Provide the [X, Y] coordinate of the cell's center where the given text is located.  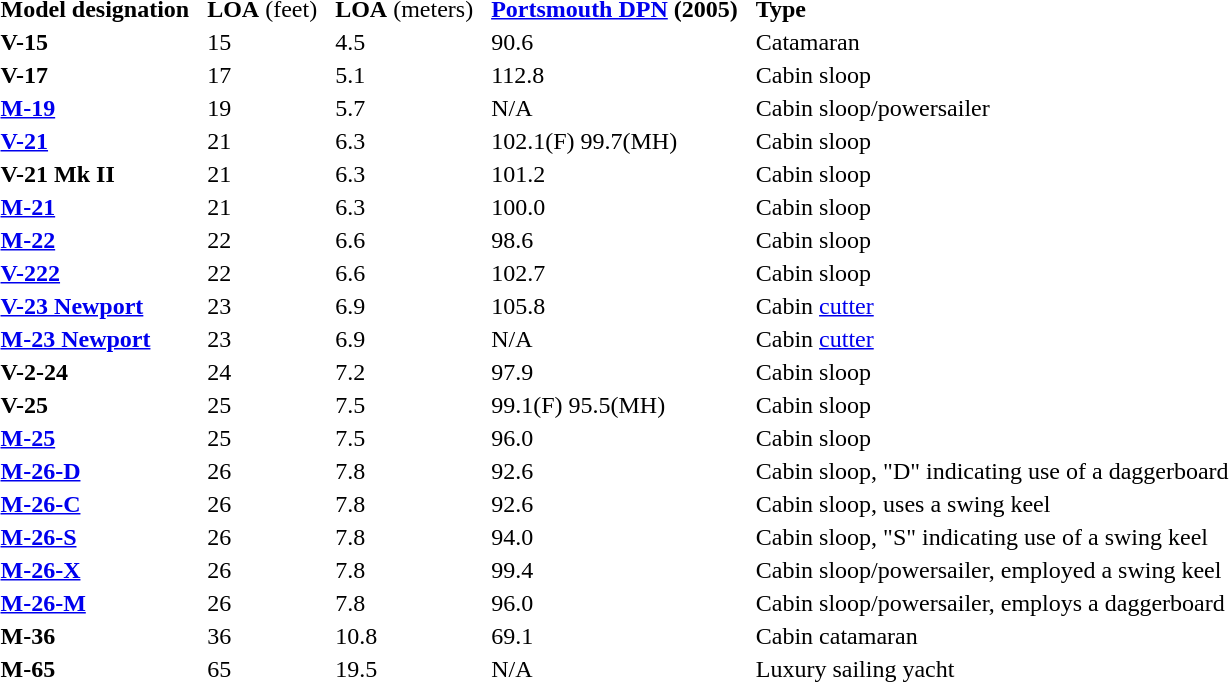
7.2 [410, 372]
94.0 [621, 537]
19 [268, 108]
15 [268, 42]
97.9 [621, 372]
5.1 [410, 75]
100.0 [621, 207]
102.1(F) 99.7(MH) [621, 141]
90.6 [621, 42]
99.1(F) 95.5(MH) [621, 405]
98.6 [621, 240]
112.8 [621, 75]
10.8 [410, 636]
69.1 [621, 636]
99.4 [621, 570]
4.5 [410, 42]
36 [268, 636]
24 [268, 372]
101.2 [621, 174]
105.8 [621, 306]
102.7 [621, 273]
5.7 [410, 108]
17 [268, 75]
